Provide the [x, y] coordinate of the cell's center where the given text is located.  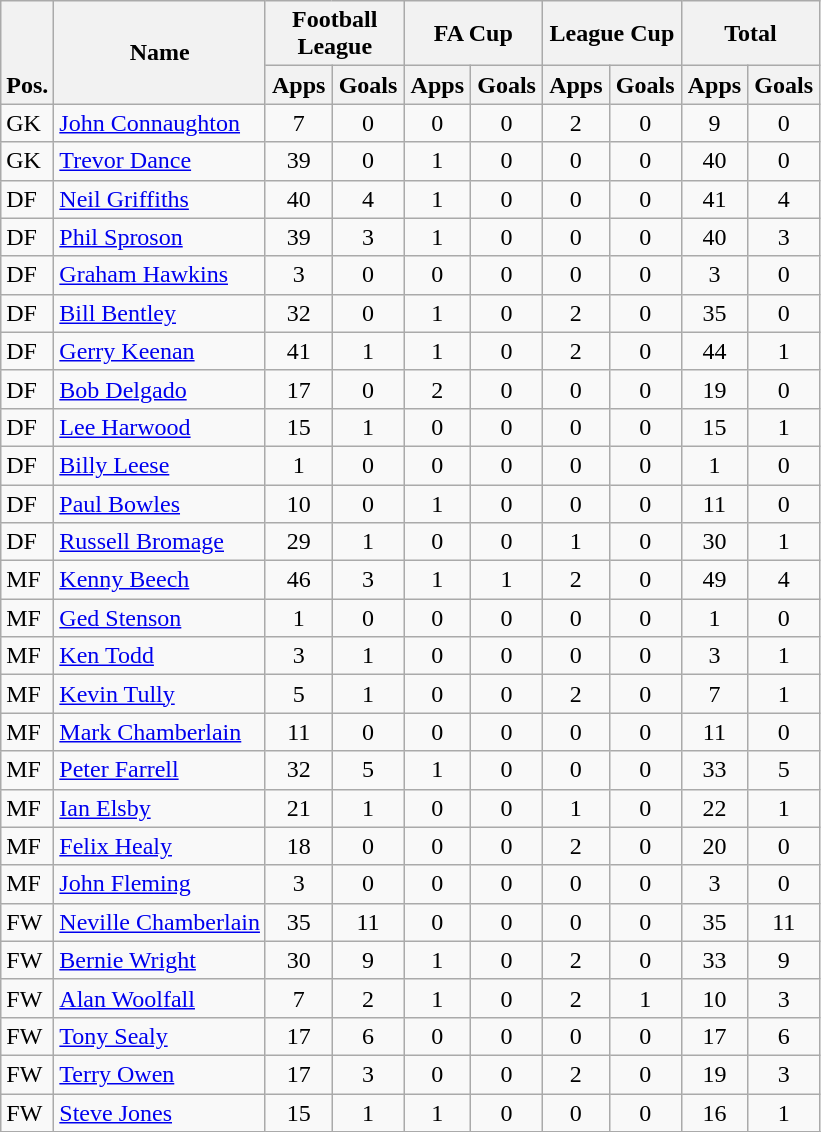
Tony Sealy [160, 1036]
16 [714, 1113]
49 [714, 580]
44 [714, 351]
Steve Jones [160, 1113]
FA Cup [474, 34]
Neville Chamberlain [160, 922]
Neil Griffiths [160, 199]
20 [714, 846]
Terry Owen [160, 1074]
John Fleming [160, 884]
Pos. [28, 52]
League Cup [612, 34]
Paul Bowles [160, 503]
Bob Delgado [160, 389]
Peter Farrell [160, 770]
29 [298, 542]
John Connaughton [160, 123]
Bill Bentley [160, 313]
Lee Harwood [160, 427]
Trevor Dance [160, 161]
Alan Woolfall [160, 998]
Total [750, 34]
Graham Hawkins [160, 275]
Kenny Beech [160, 580]
Billy Leese [160, 465]
21 [298, 808]
Ged Stenson [160, 618]
Russell Bromage [160, 542]
Football League [334, 34]
18 [298, 846]
Ken Todd [160, 656]
Felix Healy [160, 846]
Name [160, 52]
Phil Sproson [160, 237]
Ian Elsby [160, 808]
Kevin Tully [160, 694]
Mark Chamberlain [160, 732]
Bernie Wright [160, 960]
Gerry Keenan [160, 351]
46 [298, 580]
22 [714, 808]
